Detect which cell encompasses the target text, then output its [X, Y] center coordinate. 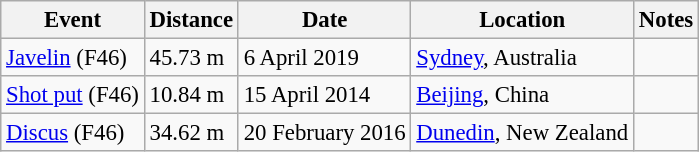
Notes [666, 20]
Distance [191, 20]
Shot put (F46) [73, 95]
Beijing, China [522, 95]
Location [522, 20]
20 February 2016 [324, 133]
10.84 m [191, 95]
Discus (F46) [73, 133]
Sydney, Australia [522, 58]
34.62 m [191, 133]
Date [324, 20]
45.73 m [191, 58]
15 April 2014 [324, 95]
6 April 2019 [324, 58]
Event [73, 20]
Javelin (F46) [73, 58]
Dunedin, New Zealand [522, 133]
